Search for the cell housing the specified text and yield its (x, y) center coordinate. 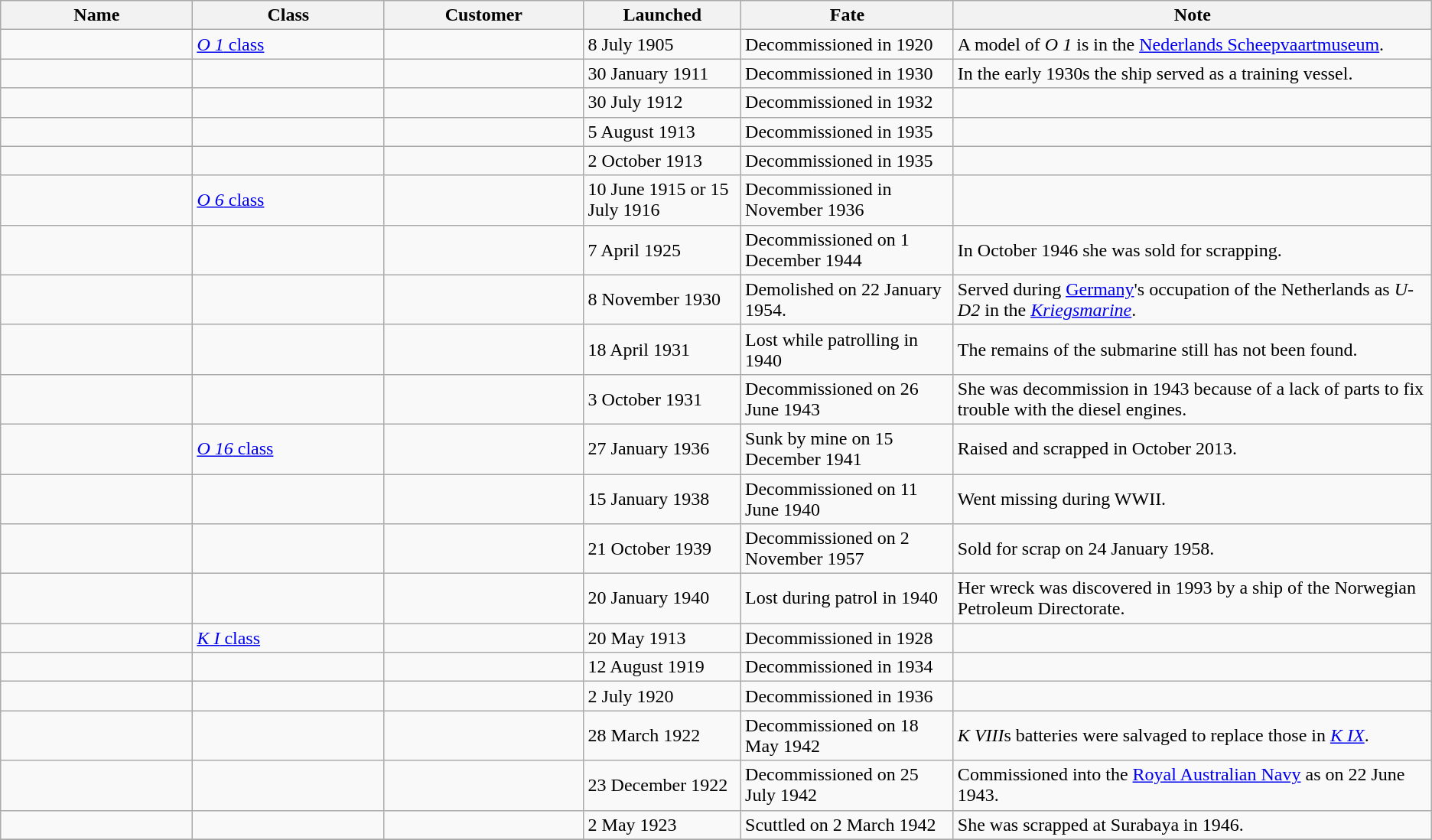
Decommissioned on 11 June 1940 (848, 499)
Decommissioned on 18 May 1942 (848, 736)
21 October 1939 (662, 549)
Lost while patrolling in 1940 (848, 349)
Decommissioned in 1932 (848, 103)
15 January 1938 (662, 499)
Decommissioned in 1936 (848, 696)
Sunk by mine on 15 December 1941 (848, 448)
30 July 1912 (662, 103)
7 April 1925 (662, 249)
Raised and scrapped in October 2013. (1192, 448)
Sold for scrap on 24 January 1958. (1192, 549)
In the early 1930s the ship served as a training vessel. (1192, 73)
Decommissioned on 1 December 1944 (848, 249)
Her wreck was discovered in 1993 by a ship of the Norwegian Petroleum Directorate. (1192, 598)
O 6 class (288, 200)
18 April 1931 (662, 349)
Scuttled on 2 March 1942 (848, 825)
Decommissioned on 25 July 1942 (848, 785)
Decommissioned on 2 November 1957 (848, 549)
27 January 1936 (662, 448)
Note (1192, 15)
Went missing during WWII. (1192, 499)
Decommissioned in November 1936 (848, 200)
Customer (483, 15)
2 July 1920 (662, 696)
2 October 1913 (662, 161)
Name (96, 15)
30 January 1911 (662, 73)
Launched (662, 15)
O 1 class (288, 44)
10 June 1915 or 15 July 1916 (662, 200)
Served during Germany's occupation of the Netherlands as U-D2 in the Kriegsmarine. (1192, 300)
20 January 1940 (662, 598)
O 16 class (288, 448)
A model of O 1 is in the Nederlands Scheepvaartmuseum. (1192, 44)
In October 1946 she was sold for scrapping. (1192, 249)
Decommissioned in 1930 (848, 73)
Decommissioned in 1920 (848, 44)
Decommissioned in 1928 (848, 638)
Commissioned into the Royal Australian Navy as on 22 June 1943. (1192, 785)
8 July 1905 (662, 44)
Decommissioned on 26 June 1943 (848, 399)
5 August 1913 (662, 132)
The remains of the submarine still has not been found. (1192, 349)
K VIIIs batteries were salvaged to replace those in K IX. (1192, 736)
She was scrapped at Surabaya in 1946. (1192, 825)
She was decommission in 1943 because of a lack of parts to fix trouble with the diesel engines. (1192, 399)
23 December 1922 (662, 785)
20 May 1913 (662, 638)
Fate (848, 15)
Lost during patrol in 1940 (848, 598)
2 May 1923 (662, 825)
Demolished on 22 January 1954. (848, 300)
Decommissioned in 1934 (848, 667)
K I class (288, 638)
3 October 1931 (662, 399)
Class (288, 15)
8 November 1930 (662, 300)
12 August 1919 (662, 667)
28 March 1922 (662, 736)
